Locate the cell with the specified text and output its (X, Y) center coordinate. 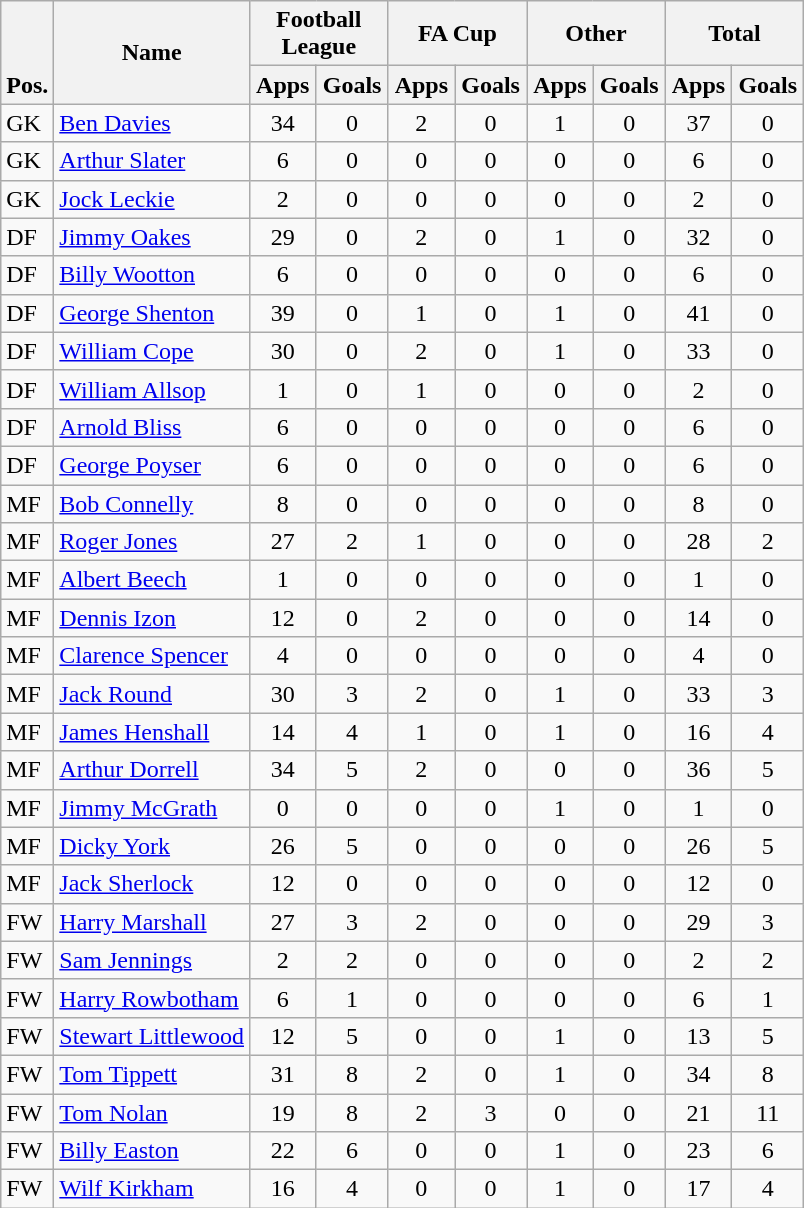
Jack Round (152, 694)
Harry Rowbotham (152, 998)
Football League (320, 34)
Total (734, 34)
Billy Easton (152, 1151)
13 (698, 1036)
James Henshall (152, 732)
39 (284, 313)
George Shenton (152, 313)
31 (284, 1074)
Jimmy McGrath (152, 808)
Albert Beech (152, 580)
Arnold Bliss (152, 427)
Harry Marshall (152, 922)
George Poyser (152, 465)
Ben Davies (152, 123)
11 (768, 1113)
Sam Jennings (152, 960)
Stewart Littlewood (152, 1036)
21 (698, 1113)
22 (284, 1151)
23 (698, 1151)
36 (698, 770)
Bob Connelly (152, 503)
FA Cup (458, 34)
32 (698, 237)
Billy Wootton (152, 275)
37 (698, 123)
William Allsop (152, 389)
Wilf Kirkham (152, 1189)
19 (284, 1113)
17 (698, 1189)
Dennis Izon (152, 618)
William Cope (152, 351)
Jack Sherlock (152, 884)
Roger Jones (152, 542)
Dicky York (152, 846)
Tom Nolan (152, 1113)
Clarence Spencer (152, 656)
Tom Tippett (152, 1074)
Arthur Dorrell (152, 770)
Other (596, 34)
Name (152, 52)
28 (698, 542)
Arthur Slater (152, 161)
Jimmy Oakes (152, 237)
41 (698, 313)
Pos. (28, 52)
Jock Leckie (152, 199)
